Determine the (X, Y) coordinate at the center of the cell enclosing the given text.  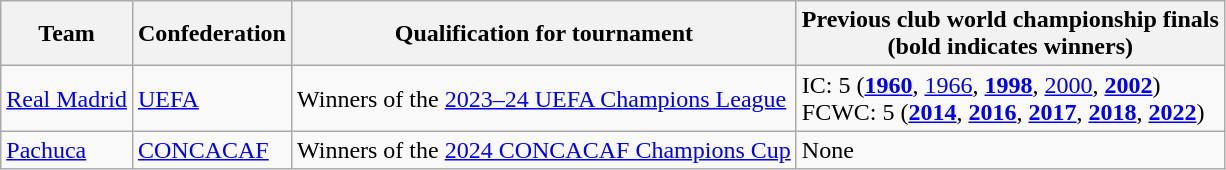
Winners of the 2023–24 UEFA Champions League (544, 98)
Winners of the 2024 CONCACAF Champions Cup (544, 150)
Confederation (212, 34)
IC: 5 (1960, 1966, 1998, 2000, 2002)FCWC: 5 (2014, 2016, 2017, 2018, 2022) (1010, 98)
None (1010, 150)
Team (67, 34)
UEFA (212, 98)
Pachuca (67, 150)
Previous club world championship finals(bold indicates winners) (1010, 34)
Qualification for tournament (544, 34)
Real Madrid (67, 98)
CONCACAF (212, 150)
